Extract the (x, y) coordinate from the center of the cell holding the provided text.  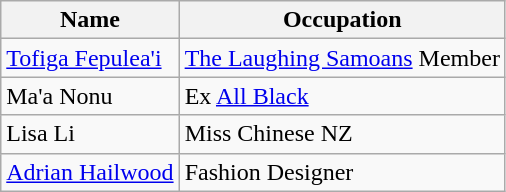
Tofiga Fepulea'i (90, 58)
Occupation (342, 20)
Ma'a Nonu (90, 96)
Lisa Li (90, 134)
Fashion Designer (342, 172)
Adrian Hailwood (90, 172)
Name (90, 20)
Ex All Black (342, 96)
The Laughing Samoans Member (342, 58)
Miss Chinese NZ (342, 134)
